Search for the cell housing the specified text and yield its (x, y) center coordinate. 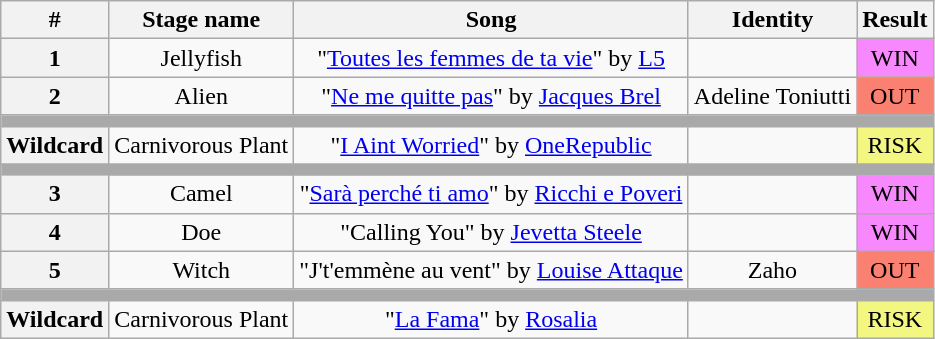
1 (55, 58)
# (55, 20)
"J't'emmène au vent" by Louise Attaque (492, 270)
"Ne me quitte pas" by Jacques Brel (492, 96)
Alien (202, 96)
"Calling You" by Jevetta Steele (492, 232)
Result (895, 20)
Zaho (772, 270)
2 (55, 96)
Doe (202, 232)
"I Aint Worried" by OneRepublic (492, 145)
Jellyfish (202, 58)
Witch (202, 270)
Identity (772, 20)
5 (55, 270)
Adeline Toniutti (772, 96)
4 (55, 232)
"La Fama" by Rosalia (492, 319)
Song (492, 20)
Camel (202, 194)
"Toutes les femmes de ta vie" by L5 (492, 58)
"Sarà perché ti amo" by Ricchi e Poveri (492, 194)
3 (55, 194)
Stage name (202, 20)
